Identify which cell holds the provided text, then report its (x, y) central coordinate. 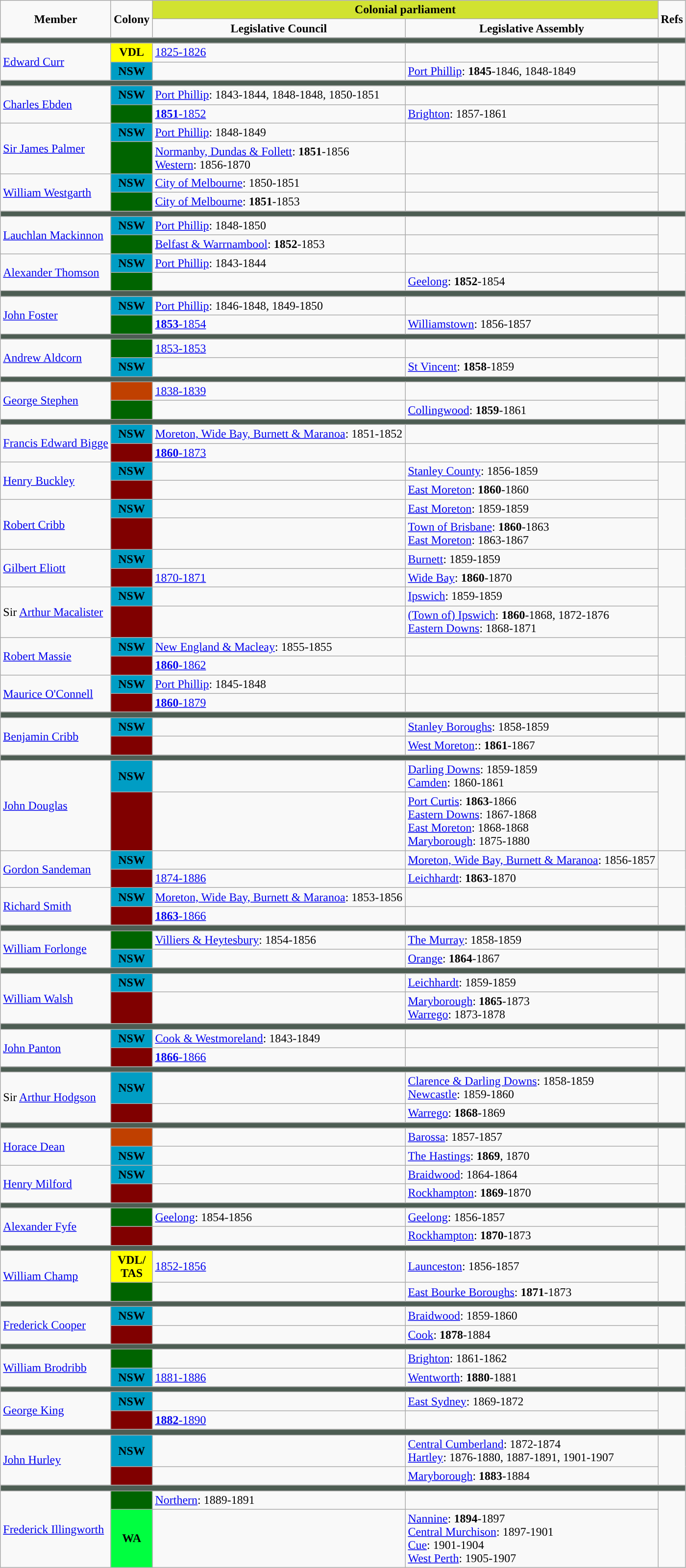
Ipswich: 1859-1859 (532, 596)
1851-1852 (279, 114)
Darling Downs: 1859-1859Camden: 1860-1861 (532, 776)
Brighton: 1861-1862 (532, 1359)
Lauchlan Mackinnon (56, 235)
Port Phillip: 1845-1846, 1848-1849 (532, 71)
1860-1879 (279, 703)
Stanley County: 1856-1859 (532, 471)
Clarence & Darling Downs: 1858-1859Newcastle: 1859-1860 (532, 1088)
William Champ (56, 1276)
1838-1839 (279, 391)
Richard Smith (56, 906)
Port Curtis: 1863-1866Eastern Downs: 1867-1868East Moreton: 1868-1868Maryborough: 1875-1880 (532, 821)
Villiers & Heytesbury: 1854-1856 (279, 940)
1881-1886 (279, 1377)
Collingwood: 1859-1861 (532, 410)
Sir Arthur Hodgson (56, 1098)
Benjamin Cribb (56, 736)
Horace Dean (56, 1147)
City of Melbourne: 1851-1853 (279, 201)
Wide Bay: 1860-1870 (532, 578)
George King (56, 1411)
Rockhampton: 1869-1870 (532, 1193)
Colonial parliament (405, 10)
Rockhampton: 1870-1873 (532, 1236)
Moreton, Wide Bay, Burnett & Maranoa: 1851-1852 (279, 434)
Williamstown: 1856-1857 (532, 324)
Port Phillip: 1845-1848 (279, 684)
William Westgarth (56, 192)
Geelong: 1856-1857 (532, 1217)
East Bourke Boroughs: 1871-1873 (532, 1292)
Charles Ebden (56, 104)
1863-1866 (279, 916)
Central Cumberland: 1872-1874Hartley: 1876-1880, 1887-1891, 1901-1907 (532, 1450)
Braidwood: 1864-1864 (532, 1175)
Normanby, Dundas & Follett: 1851-1856Western: 1856-1870 (279, 158)
Maryborough: 1883-1884 (532, 1476)
1852-1856 (279, 1266)
William Walsh (56, 999)
New England & Macleay: 1855-1855 (279, 647)
Cook & Westmoreland: 1843-1849 (279, 1038)
Northern: 1889-1891 (279, 1500)
Town of Brisbane: 1860-1863East Moreton: 1863-1867 (532, 534)
Legislative Council (279, 28)
Maurice O'Connell (56, 693)
Leichhardt: 1859-1859 (532, 982)
Cook: 1878-1884 (532, 1334)
Leichhardt: 1863-1870 (532, 879)
John Hurley (56, 1460)
George Stephen (56, 400)
1874-1886 (279, 879)
Moreton, Wide Bay, Burnett & Maranoa: 1853-1856 (279, 897)
Barossa: 1857-1857 (532, 1137)
St Vincent: 1858-1859 (532, 367)
Sir James Palmer (56, 148)
Port Phillip: 1846-1848, 1849-1850 (279, 306)
Warrego: 1868-1869 (532, 1113)
William Brodribb (56, 1368)
Stanley Boroughs: 1858-1859 (532, 727)
WA (131, 1539)
Frederick Illingworth (56, 1529)
1853-1853 (279, 348)
Alexander Thomson (56, 272)
(Town of) Ipswich: 1860-1868, 1872-1876Eastern Downs: 1868-1871 (532, 621)
Robert Cribb (56, 524)
Geelong: 1854-1856 (279, 1217)
VDL (131, 52)
William Forlonge (56, 949)
1882-1890 (279, 1420)
John Douglas (56, 806)
Geelong: 1852-1854 (532, 282)
Gilbert Eliott (56, 568)
Port Phillip: 1843-1844, 1848-1848, 1850-1851 (279, 95)
Frederick Cooper (56, 1325)
Alexander Fyfe (56, 1226)
Henry Milford (56, 1184)
Refs (672, 19)
City of Melbourne: 1850-1851 (279, 183)
The Murray: 1858-1859 (532, 940)
John Foster (56, 315)
Francis Edward Bigge (56, 443)
Edward Curr (56, 62)
1870-1871 (279, 578)
Gordon Sandeman (56, 869)
Braidwood: 1859-1860 (532, 1316)
Nannine: 1894-1897Central Murchison: 1897-1901Cue: 1901-1904West Perth: 1905-1907 (532, 1539)
1860-1873 (279, 452)
Andrew Aldcorn (56, 358)
Launceston: 1856-1857 (532, 1266)
Brighton: 1857-1861 (532, 114)
John Panton (56, 1048)
East Moreton: 1859-1859 (532, 509)
Burnett: 1859-1859 (532, 559)
1825-1826 (279, 52)
Wentworth: 1880-1881 (532, 1377)
1866-1866 (279, 1057)
1853-1854 (279, 324)
1860-1862 (279, 665)
Sir Arthur Macalister (56, 612)
The Hastings: 1869, 1870 (532, 1156)
East Sydney: 1869-1872 (532, 1401)
East Moreton: 1860-1860 (532, 490)
Orange: 1864-1867 (532, 958)
Port Phillip: 1843-1844 (279, 263)
Moreton, Wide Bay, Burnett & Maranoa: 1856-1857 (532, 860)
Belfast & Warrnambool: 1852-1853 (279, 245)
West Moreton:: 1861-1867 (532, 745)
Robert Massie (56, 656)
Maryborough: 1865-1873Warrego: 1873-1878 (532, 1007)
Legislative Assembly (532, 28)
Port Phillip: 1848-1850 (279, 226)
Henry Buckley (56, 481)
Port Phillip: 1848-1849 (279, 132)
Colony (131, 19)
Member (56, 19)
VDL/TAS (131, 1266)
